Determine the [X, Y] coordinate at the center of the cell enclosing the given text.  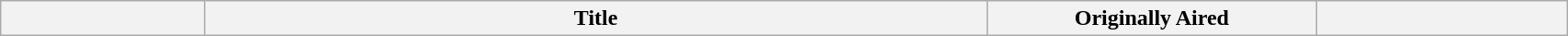
Originally Aired [1152, 18]
Title [595, 18]
